Extract the (X, Y) coordinate from the center of the cell holding the provided text.  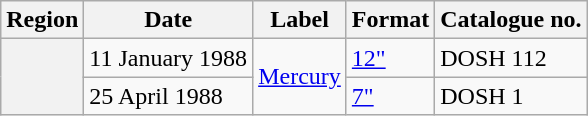
Date (168, 20)
Region (42, 20)
DOSH 112 (511, 58)
25 April 1988 (168, 96)
7" (390, 96)
Format (390, 20)
12" (390, 58)
DOSH 1 (511, 96)
Catalogue no. (511, 20)
Label (300, 20)
Mercury (300, 77)
11 January 1988 (168, 58)
